Find where the given text appears and provide that cell's center as (x, y) coordinate. 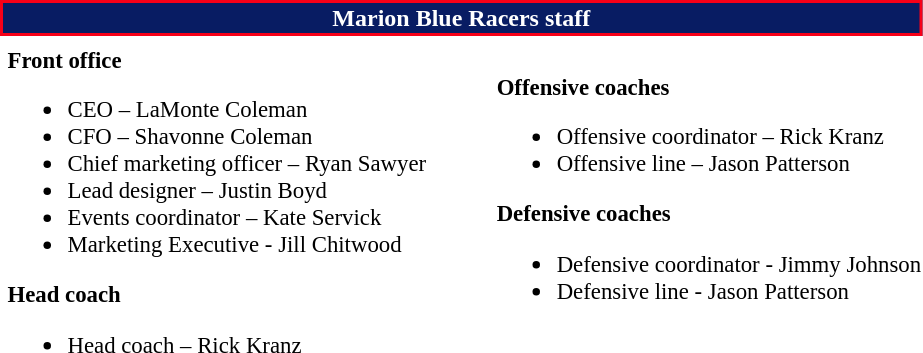
Marion Blue Racers staff (462, 18)
